Search for the cell housing the specified text and yield its (X, Y) center coordinate. 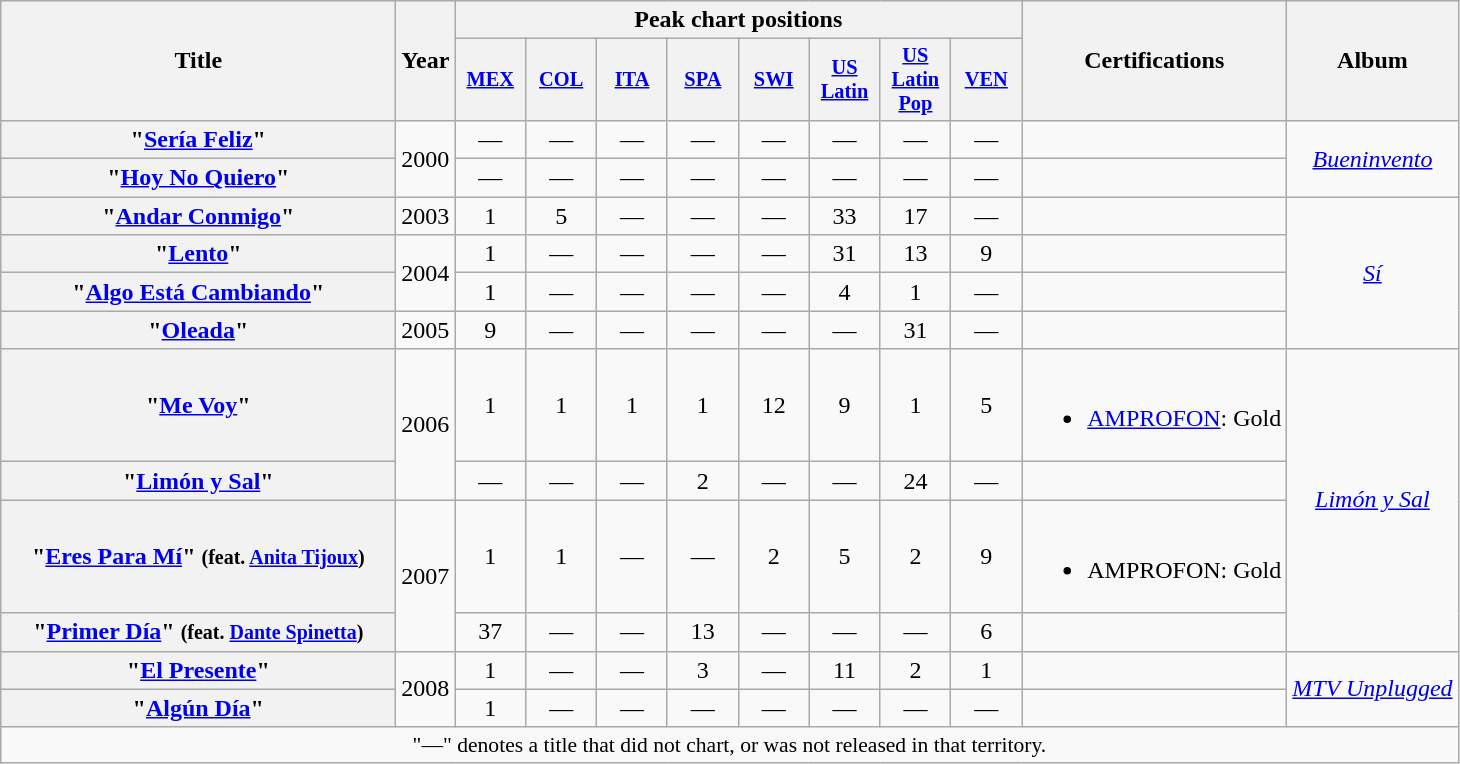
"Algún Día" (198, 708)
"Lento" (198, 254)
VEN (986, 80)
2007 (426, 576)
2005 (426, 330)
"Hoy No Quiero" (198, 178)
"Algo Está Cambiando" (198, 292)
24 (916, 481)
"Oleada" (198, 330)
MTV Unplugged (1372, 689)
"Andar Conmigo" (198, 216)
COL (562, 80)
3 (702, 670)
12 (774, 406)
"Primer Día" (feat. Dante Spinetta) (198, 632)
Year (426, 61)
USLatinPop (916, 80)
ITA (632, 80)
"—" denotes a title that did not chart, or was not released in that territory. (730, 745)
"Eres Para Mí" (feat. Anita Tijoux) (198, 556)
37 (490, 632)
Album (1372, 61)
Peak chart positions (738, 20)
2008 (426, 689)
MEX (490, 80)
33 (844, 216)
"Me Voy" (198, 406)
6 (986, 632)
Title (198, 61)
4 (844, 292)
17 (916, 216)
2003 (426, 216)
SPA (702, 80)
USLatin (844, 80)
Sí (1372, 273)
2000 (426, 158)
Bueninvento (1372, 158)
"Sería Feliz" (198, 139)
"Limón y Sal" (198, 481)
Limón y Sal (1372, 500)
2004 (426, 273)
"El Presente" (198, 670)
2006 (426, 424)
Certifications (1154, 61)
11 (844, 670)
SWI (774, 80)
